Return the (x, y) coordinate for the center point of the cell that contains the specified text.  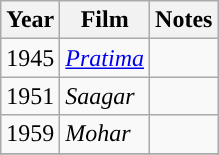
Saagar (105, 96)
1951 (30, 96)
Mohar (105, 134)
Pratima (105, 58)
Film (105, 20)
Year (30, 20)
Notes (184, 20)
1959 (30, 134)
1945 (30, 58)
